Return (X, Y) of the center of cell containing provided text 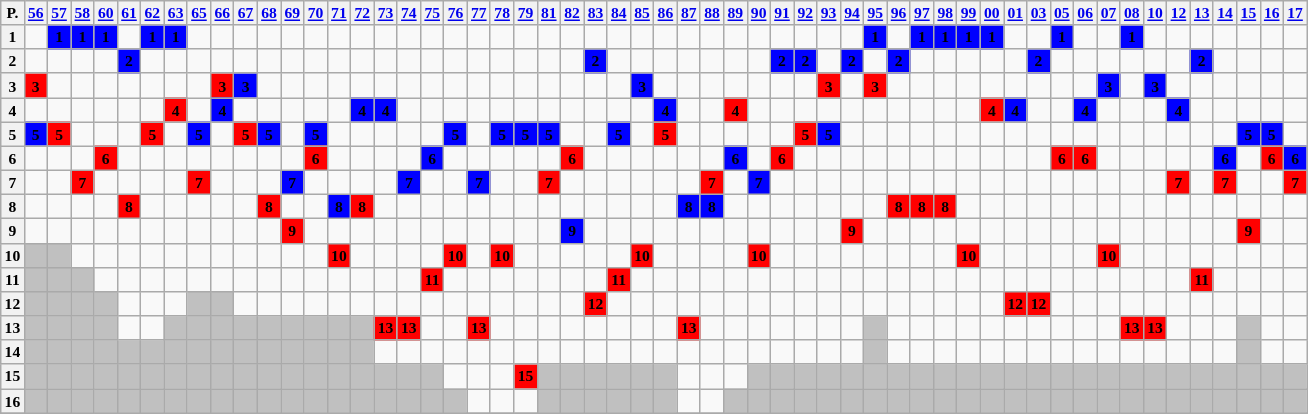
03 (1038, 13)
05 (1062, 13)
57 (58, 13)
07 (1108, 13)
94 (852, 13)
72 (362, 13)
06 (1084, 13)
P. (12, 13)
99 (968, 13)
98 (946, 13)
95 (876, 13)
56 (36, 13)
70 (316, 13)
93 (828, 13)
63 (176, 13)
00 (992, 13)
68 (268, 13)
82 (572, 13)
67 (246, 13)
61 (128, 13)
65 (198, 13)
81 (548, 13)
87 (688, 13)
79 (526, 13)
78 (502, 13)
85 (642, 13)
97 (922, 13)
66 (222, 13)
76 (456, 13)
58 (82, 13)
86 (666, 13)
73 (386, 13)
90 (758, 13)
62 (152, 13)
91 (782, 13)
88 (712, 13)
71 (338, 13)
75 (432, 13)
01 (1016, 13)
84 (618, 13)
77 (478, 13)
96 (898, 13)
69 (292, 13)
83 (596, 13)
92 (806, 13)
08 (1132, 13)
89 (736, 13)
60 (106, 13)
17 (1294, 13)
74 (408, 13)
